Detect which cell encompasses the target text, then output its [X, Y] center coordinate. 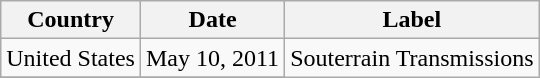
May 10, 2011 [212, 58]
Date [212, 20]
United States [71, 58]
Country [71, 20]
Souterrain Transmissions [412, 58]
Label [412, 20]
